Locate the cell with the specified text and output its [x, y] center coordinate. 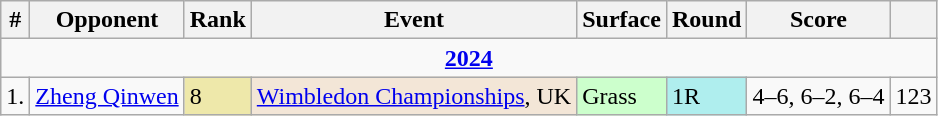
8 [218, 96]
Wimbledon Championships, UK [414, 96]
Grass [622, 96]
4–6, 6–2, 6–4 [818, 96]
Rank [218, 20]
2024 [469, 58]
1R [706, 96]
Event [414, 20]
Opponent [107, 20]
123 [914, 96]
Zheng Qinwen [107, 96]
1. [16, 96]
Score [818, 20]
# [16, 20]
Round [706, 20]
Surface [622, 20]
